Scan for the cell matching the given text and deliver its [X, Y] coordinate at center. 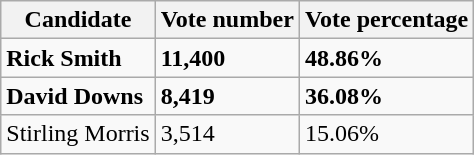
11,400 [227, 58]
48.86% [386, 58]
Stirling Morris [78, 134]
15.06% [386, 134]
Rick Smith [78, 58]
3,514 [227, 134]
36.08% [386, 96]
Vote number [227, 20]
Candidate [78, 20]
8,419 [227, 96]
David Downs [78, 96]
Vote percentage [386, 20]
